Scan for the cell matching the given text and deliver its [x, y] coordinate at center. 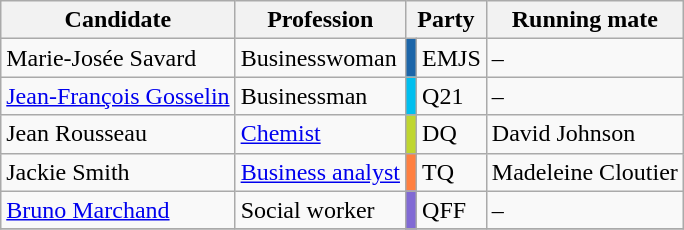
Party [446, 20]
Businesswoman [320, 58]
QFF [452, 210]
Jackie Smith [118, 172]
DQ [452, 134]
Jean Rousseau [118, 134]
Business analyst [320, 172]
Chemist [320, 134]
Profession [320, 20]
Q21 [452, 96]
TQ [452, 172]
Running mate [584, 20]
Marie-Josée Savard [118, 58]
David Johnson [584, 134]
EMJS [452, 58]
Madeleine Cloutier [584, 172]
Candidate [118, 20]
Bruno Marchand [118, 210]
Businessman [320, 96]
Jean-François Gosselin [118, 96]
Social worker [320, 210]
